Search for the cell housing the specified text and yield its [X, Y] center coordinate. 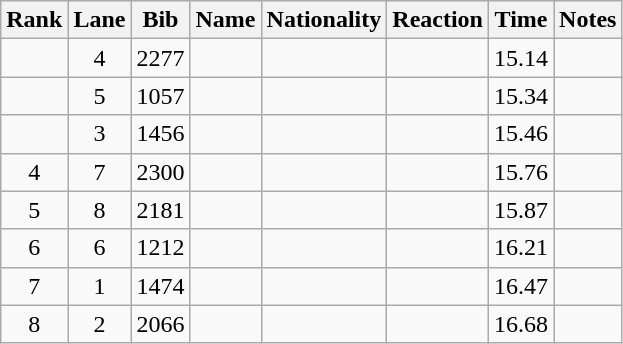
1456 [160, 134]
16.68 [520, 324]
15.46 [520, 134]
Lane [100, 20]
1 [100, 286]
2300 [160, 172]
2181 [160, 210]
2 [100, 324]
Name [226, 20]
Nationality [324, 20]
15.14 [520, 58]
2066 [160, 324]
1057 [160, 96]
Rank [34, 20]
16.47 [520, 286]
15.34 [520, 96]
15.76 [520, 172]
16.21 [520, 248]
Reaction [438, 20]
1474 [160, 286]
2277 [160, 58]
3 [100, 134]
15.87 [520, 210]
Bib [160, 20]
Notes [588, 20]
Time [520, 20]
1212 [160, 248]
